Identify which cell holds the provided text, then report its [x, y] central coordinate. 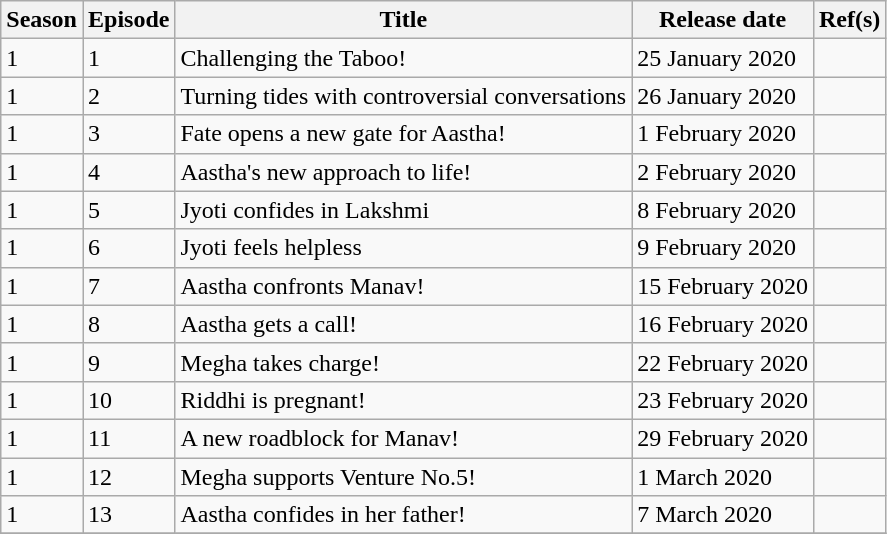
4 [128, 172]
Aastha gets a call! [404, 324]
1 March 2020 [723, 477]
1 February 2020 [723, 134]
2 February 2020 [723, 172]
8 February 2020 [723, 210]
8 [128, 324]
3 [128, 134]
Challenging the Taboo! [404, 58]
Jyoti confides in Lakshmi [404, 210]
5 [128, 210]
Ref(s) [849, 20]
23 February 2020 [723, 400]
Title [404, 20]
Jyoti feels helpless [404, 248]
25 January 2020 [723, 58]
9 February 2020 [723, 248]
7 March 2020 [723, 515]
Aastha confides in her father! [404, 515]
Aastha's new approach to life! [404, 172]
2 [128, 96]
A new roadblock for Manav! [404, 438]
Riddhi is pregnant! [404, 400]
Episode [128, 20]
12 [128, 477]
15 February 2020 [723, 286]
Megha takes charge! [404, 362]
16 February 2020 [723, 324]
Release date [723, 20]
29 February 2020 [723, 438]
6 [128, 248]
9 [128, 362]
Turning tides with controversial conversations [404, 96]
10 [128, 400]
26 January 2020 [723, 96]
7 [128, 286]
Fate opens a new gate for Aastha! [404, 134]
22 February 2020 [723, 362]
Megha supports Venture No.5! [404, 477]
11 [128, 438]
Season [42, 20]
13 [128, 515]
Aastha confronts Manav! [404, 286]
